Search for the cell housing the specified text and yield its (x, y) center coordinate. 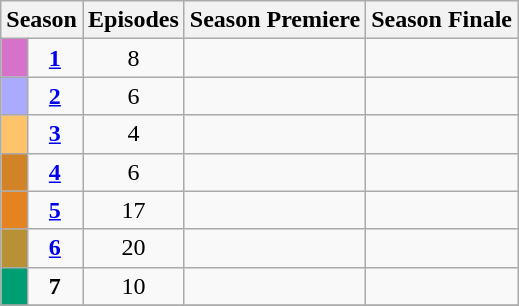
5 (54, 210)
Episodes (133, 20)
Season Finale (442, 20)
Season Premiere (274, 20)
20 (133, 248)
7 (54, 286)
17 (133, 210)
2 (54, 96)
1 (54, 58)
10 (133, 286)
3 (54, 134)
8 (133, 58)
Season (42, 20)
